Search for the cell housing the specified text and yield its [X, Y] center coordinate. 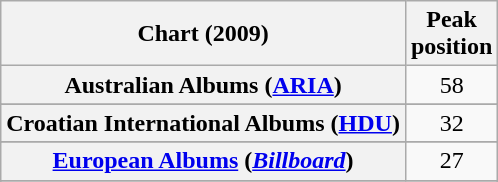
Peakposition [451, 34]
Australian Albums (ARIA) [204, 85]
Croatian International Albums (HDU) [204, 123]
32 [451, 123]
Chart (2009) [204, 34]
European Albums (Billboard) [204, 161]
58 [451, 85]
27 [451, 161]
